Determine the [x, y] coordinate at the center of the cell enclosing the given text.  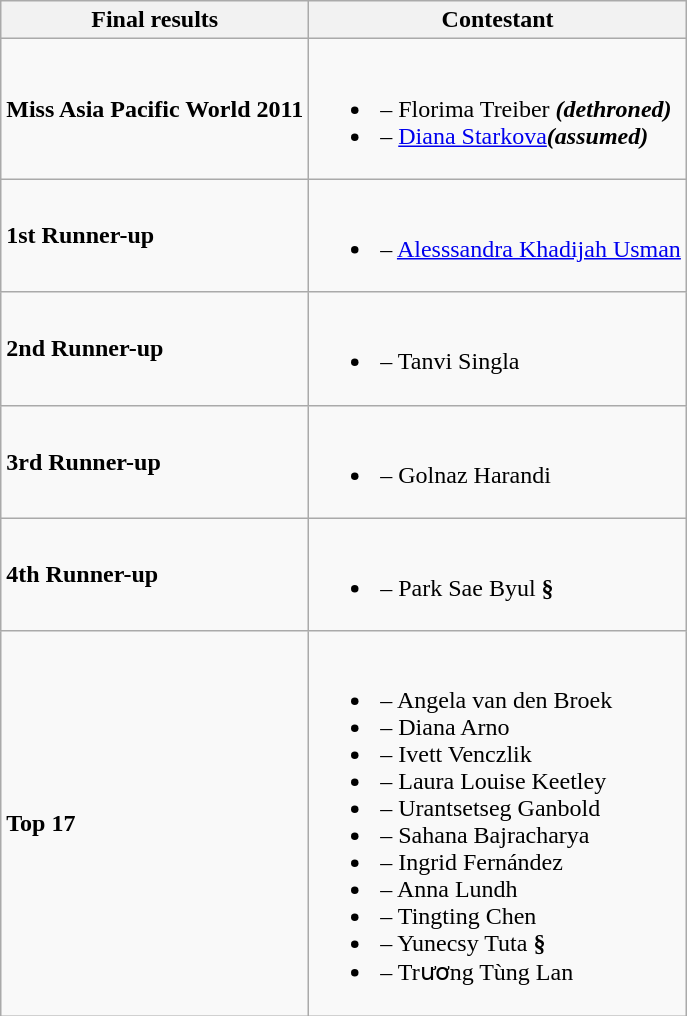
Final results [155, 20]
– Tanvi Singla [498, 348]
– Florima Treiber (dethroned) – Diana Starkova(assumed) [498, 109]
2nd Runner-up [155, 348]
Top 17 [155, 824]
1st Runner-up [155, 236]
– Park Sae Byul § [498, 574]
4th Runner-up [155, 574]
– Alesssandra Khadijah Usman [498, 236]
Contestant [498, 20]
– Golnaz Harandi [498, 462]
Miss Asia Pacific World 2011 [155, 109]
3rd Runner-up [155, 462]
